Find where the given text appears and provide that cell's center as [X, Y] coordinate. 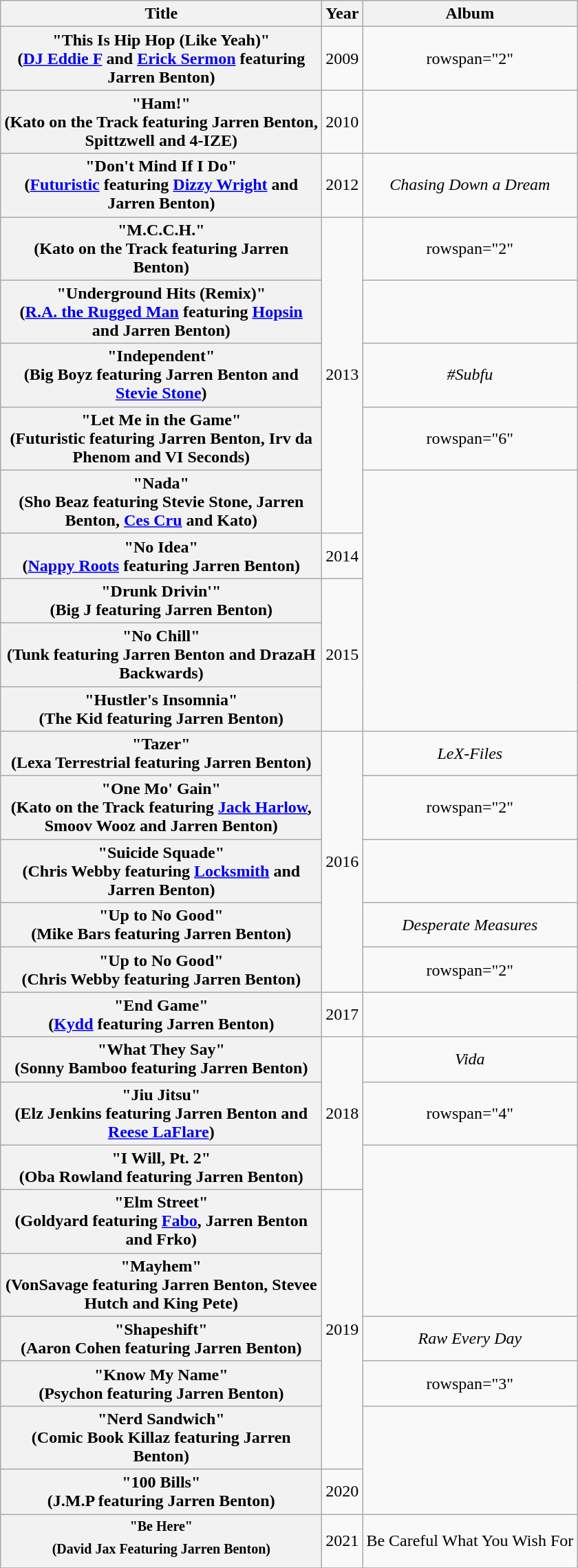
2020 [343, 1492]
"Ham!"(Kato on the Track featuring Jarren Benton, Spittzwell and 4-IZE) [161, 122]
Desperate Measures [470, 925]
rowspan="6" [470, 438]
"Let Me in the Game"(Futuristic featuring Jarren Benton, Irv da Phenom and VI Seconds) [161, 438]
"Independent"(Big Boyz featuring Jarren Benton and Stevie Stone) [161, 375]
"I Will, Pt. 2"(Oba Rowland featuring Jarren Benton) [161, 1167]
Year [343, 14]
rowspan="4" [470, 1113]
2018 [343, 1113]
2021 [343, 1540]
2016 [343, 861]
"Mayhem"(VonSavage featuring Jarren Benton, Stevee Hutch and King Pete) [161, 1285]
"Up to No Good"(Mike Bars featuring Jarren Benton) [161, 925]
2017 [343, 1014]
"M.C.C.H."(Kato on the Track featuring Jarren Benton) [161, 248]
Vida [470, 1060]
"Tazer"(Lexa Terrestrial featuring Jarren Benton) [161, 754]
2010 [343, 122]
"No Chill"(Tunk featuring Jarren Benton and DrazaH Backwards) [161, 654]
Raw Every Day [470, 1339]
"Underground Hits (Remix)"(R.A. the Rugged Man featuring Hopsin and Jarren Benton) [161, 312]
rowspan="3" [470, 1383]
"Up to No Good"(Chris Webby featuring Jarren Benton) [161, 970]
"100 Bills"(J.M.P featuring Jarren Benton) [161, 1492]
"Know My Name"(Psychon featuring Jarren Benton) [161, 1383]
"Nada"(Sho Beaz featuring Stevie Stone, Jarren Benton, Ces Cru and Kato) [161, 502]
"Suicide Squade"(Chris Webby featuring Locksmith and Jarren Benton) [161, 871]
#Subfu [470, 375]
"Don't Mind If I Do"(Futuristic featuring Dizzy Wright and Jarren Benton) [161, 185]
"Nerd Sandwich"(Comic Book Killaz featuring Jarren Benton) [161, 1437]
"No Idea"(Nappy Roots featuring Jarren Benton) [161, 556]
Title [161, 14]
2019 [343, 1329]
"Elm Street"(Goldyard featuring Fabo, Jarren Benton and Frko) [161, 1221]
"Jiu Jitsu"(Elz Jenkins featuring Jarren Benton and Reese LaFlare) [161, 1113]
LeX-Files [470, 754]
"This Is Hip Hop (Like Yeah)"(DJ Eddie F and Erick Sermon featuring Jarren Benton) [161, 58]
"End Game"(Kydd featuring Jarren Benton) [161, 1014]
"Hustler's Insomnia"(The Kid featuring Jarren Benton) [161, 709]
"Be Here"(David Jax Featuring Jarren Benton) [161, 1540]
2013 [343, 375]
Chasing Down a Dream [470, 185]
2014 [343, 556]
"Shapeshift"(Aaron Cohen featuring Jarren Benton) [161, 1339]
2015 [343, 654]
"Drunk Drivin'"(Big J featuring Jarren Benton) [161, 600]
"One Mo' Gain"(Kato on the Track featuring Jack Harlow, Smoov Wooz and Jarren Benton) [161, 808]
2012 [343, 185]
2009 [343, 58]
Album [470, 14]
"What They Say"(Sonny Bamboo featuring Jarren Benton) [161, 1060]
Be Careful What You Wish For [470, 1540]
